Return the (X, Y) coordinate for the center point of the cell that contains the specified text.  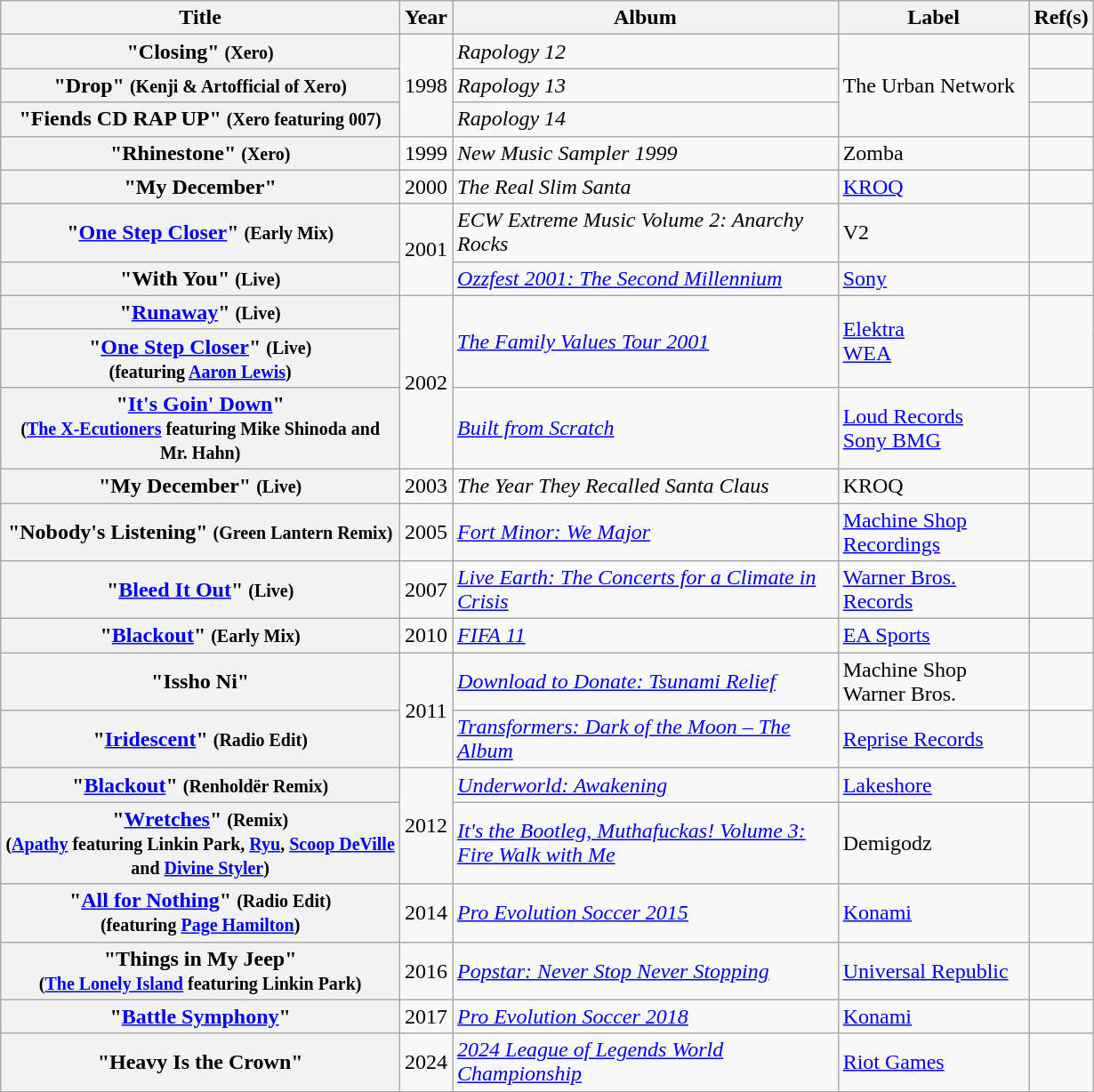
"Issho Ni" (201, 681)
"Drop" (Kenji & Artofficial of Xero) (201, 85)
2000 (427, 187)
Universal Republic (934, 971)
Album (646, 18)
2010 (427, 636)
Fort Minor: We Major (646, 532)
Demigodz (934, 843)
Loud RecordsSony BMG (934, 428)
The Urban Network (934, 85)
Pro Evolution Soccer 2015 (646, 912)
"Blackout" (Renholdër Remix) (201, 785)
2001 (427, 249)
Machine ShopWarner Bros. (934, 681)
Lakeshore (934, 785)
2011 (427, 711)
Rapology 14 (646, 119)
"Nobody's Listening" (Green Lantern Remix) (201, 532)
Transformers: Dark of the Moon – The Album (646, 740)
"All for Nothing" (Radio Edit) (featuring Page Hamilton) (201, 912)
"Blackout" (Early Mix) (201, 636)
Year (427, 18)
"Rhinestone" (Xero) (201, 153)
The Family Values Tour 2001 (646, 341)
Sony (934, 278)
"Things in My Jeep" (The Lonely Island featuring Linkin Park) (201, 971)
Ref(s) (1061, 18)
"Closing" (Xero) (201, 52)
2024 (427, 1062)
2005 (427, 532)
2024 League of Legends World Championship (646, 1062)
"Fiends CD RAP UP" (Xero featuring 007) (201, 119)
Label (934, 18)
The Year They Recalled Santa Claus (646, 486)
2003 (427, 486)
"Heavy Is the Crown" (201, 1062)
"One Step Closer" (Early Mix) (201, 233)
Underworld: Awakening (646, 785)
2002 (427, 382)
It's the Bootleg, Muthafuckas! Volume 3: Fire Walk with Me (646, 843)
Zomba (934, 153)
Riot Games (934, 1062)
FIFA 11 (646, 636)
2014 (427, 912)
Built from Scratch (646, 428)
Download to Donate: Tsunami Relief (646, 681)
2007 (427, 590)
Title (201, 18)
"Wretches" (Remix) (Apathy featuring Linkin Park, Ryu, Scoop DeVille and Divine Styler) (201, 843)
1998 (427, 85)
EA Sports (934, 636)
"With You" (Live) (201, 278)
Warner Bros. Records (934, 590)
1999 (427, 153)
Ozzfest 2001: The Second Millennium (646, 278)
Live Earth: The Concerts for a Climate in Crisis (646, 590)
"Bleed It Out" (Live) (201, 590)
"Iridescent" (Radio Edit) (201, 740)
V2 (934, 233)
"My December" (201, 187)
ElektraWEA (934, 341)
"Runaway" (Live) (201, 312)
"Battle Symphony" (201, 1016)
Reprise Records (934, 740)
Pro Evolution Soccer 2018 (646, 1016)
The Real Slim Santa (646, 187)
2012 (427, 826)
2017 (427, 1016)
Rapology 12 (646, 52)
Rapology 13 (646, 85)
Popstar: Never Stop Never Stopping (646, 971)
"My December" (Live) (201, 486)
ECW Extreme Music Volume 2: Anarchy Rocks (646, 233)
New Music Sampler 1999 (646, 153)
Machine Shop Recordings (934, 532)
"It's Goin' Down" (The X-Ecutioners featuring Mike Shinoda and Mr. Hahn) (201, 428)
2016 (427, 971)
"One Step Closer" (Live) (featuring Aaron Lewis) (201, 357)
